For the text-containing cell, return its midpoint in (x, y) coordinate format. 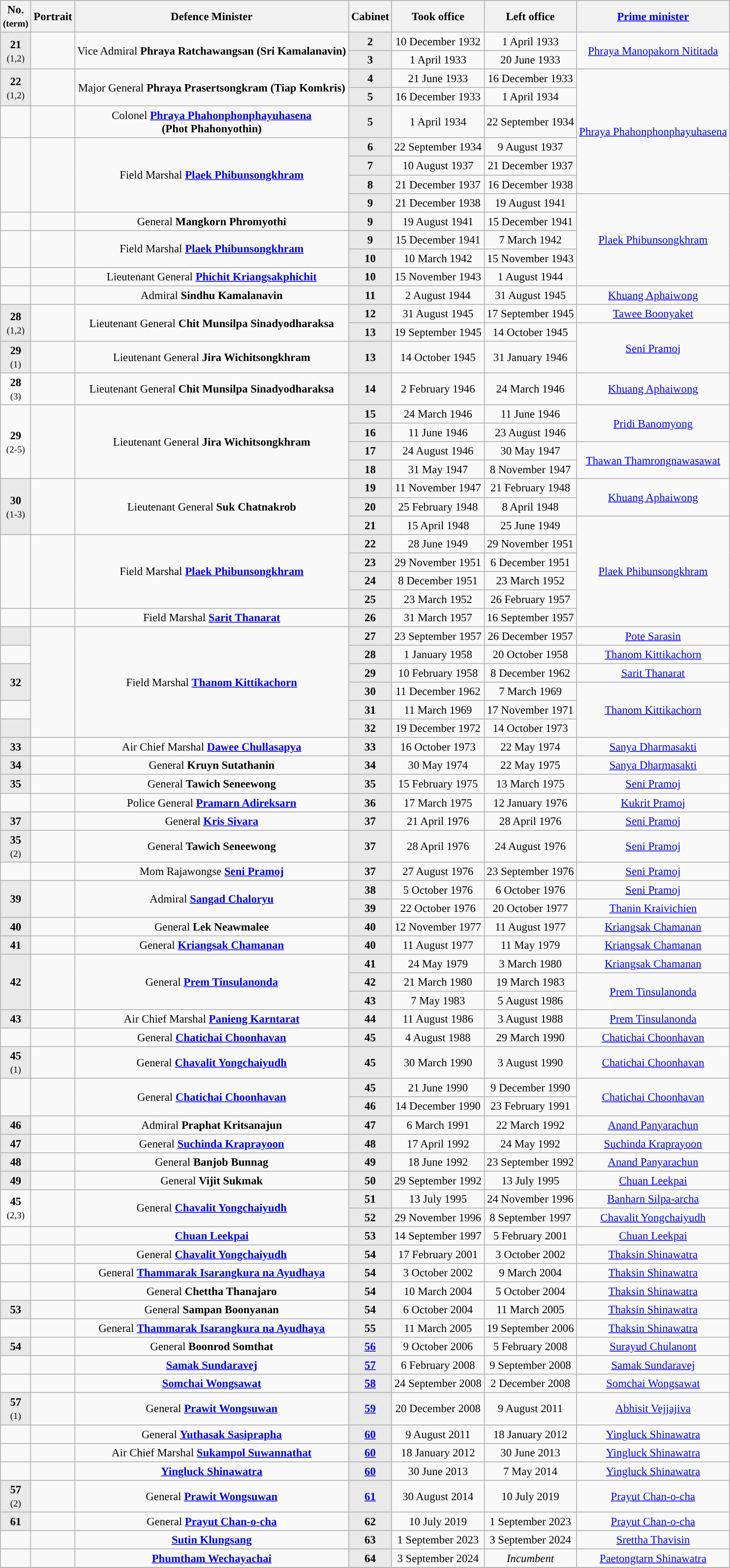
Field Marshal Sarit Thanarat (212, 618)
36 (370, 803)
Took office (438, 17)
General Prem Tinsulanonda (212, 982)
16 December 1938 (530, 184)
50 (370, 1180)
General Sampan Boonyanan (212, 1310)
24 (370, 581)
12 (370, 314)
2 December 2008 (530, 1384)
Field Marshal Thanom Kittikachorn (212, 682)
Portrait (53, 17)
64 (370, 1558)
13 March 1975 (530, 784)
15 (370, 414)
2 (370, 42)
General Kriangsak Chamanan (212, 945)
45(2,3) (16, 1208)
No.(term) (16, 17)
24 August 1976 (530, 846)
23 September 1992 (530, 1162)
Air Chief Marshal Dawee Chullasapya (212, 747)
38 (370, 890)
29(1) (16, 357)
Kukrit Pramoj (653, 803)
35(2) (16, 846)
8 December 1962 (530, 673)
10 December 1932 (438, 42)
17 (370, 451)
20 October 1977 (530, 908)
General Kris Sivara (212, 821)
21 December 1938 (438, 203)
8 (370, 184)
31 (370, 710)
31 May 1947 (438, 470)
6 (370, 147)
51 (370, 1199)
3 August 1988 (530, 1019)
General Banjob Bunnag (212, 1162)
21 March 1980 (438, 982)
6 February 2008 (438, 1365)
29 September 1992 (438, 1180)
19 December 1972 (438, 728)
29 March 1990 (530, 1038)
14 (370, 390)
30 March 1990 (438, 1062)
2 February 1946 (438, 390)
57 (370, 1365)
8 December 1951 (438, 581)
5 February 2001 (530, 1236)
General Yuthasak Sasiprapha (212, 1434)
Phraya Phahonphonphayuhasena (653, 132)
26 February 1957 (530, 599)
22 May 1975 (530, 766)
5 October 1976 (438, 890)
5 February 2008 (530, 1347)
11 December 1962 (438, 692)
27 August 1976 (438, 871)
19 March 1983 (530, 982)
14 October 1973 (530, 728)
General Mangkorn Phromyothi (212, 221)
11 November 1947 (438, 488)
25 (370, 599)
General Kruyn Sutathanin (212, 766)
21 (370, 525)
24 May 1992 (530, 1144)
16 (370, 433)
Pote Sarasin (653, 636)
20 December 2008 (438, 1409)
21 April 1976 (438, 821)
7 May 1983 (438, 1001)
Sarit Thanarat (653, 673)
22 (370, 543)
General Boonrod Somthat (212, 1347)
23 September 1976 (530, 871)
19 September 1945 (438, 332)
11 (370, 295)
56 (370, 1347)
Prime minister (653, 17)
20 October 1958 (530, 655)
Pridi Banomyong (653, 423)
18 (370, 470)
Thawan Thamrongnawasawat (653, 460)
25 June 1949 (530, 525)
2 August 1944 (438, 295)
28(1,2) (16, 323)
7 May 2014 (530, 1471)
Lieutenant General Suk Chatnakrob (212, 507)
22 May 1974 (530, 747)
30(1-3) (16, 507)
Air Chief Marshal Sukampol Suwannathat (212, 1452)
18 June 1992 (438, 1162)
21 June 1990 (438, 1088)
21(1,2) (16, 51)
17 April 1992 (438, 1144)
21 February 1948 (530, 488)
1 January 1958 (438, 655)
Suchinda Kraprayoon (653, 1144)
44 (370, 1019)
Admiral Sindhu Kamalanavin (212, 295)
29(2-5) (16, 442)
7 March 1942 (530, 240)
57 (1) (16, 1409)
63 (370, 1540)
Sutin Klungsang (212, 1540)
30 (370, 692)
6 October 1976 (530, 890)
Banharn Silpa-archa (653, 1199)
9 December 1990 (530, 1088)
30 August 2014 (438, 1496)
45(1) (16, 1062)
9 August 1937 (530, 147)
16 October 1973 (438, 747)
24 September 2008 (438, 1384)
7 (370, 166)
17 September 1945 (530, 314)
19 (370, 488)
20 June 1933 (530, 60)
Srettha Thavisin (653, 1540)
3 (370, 60)
28(3) (16, 390)
23 (370, 562)
16 September 1957 (530, 618)
4 August 1988 (438, 1038)
12 January 1976 (530, 803)
17 March 1975 (438, 803)
11 August 1986 (438, 1019)
Major General Phraya Prasertsongkram (Tiap Komkris) (212, 88)
19 September 2006 (530, 1328)
Lieutenant General Phichit Kriangsakphichit (212, 277)
Incumbent (530, 1558)
1 August 1944 (530, 277)
7 March 1969 (530, 692)
58 (370, 1384)
6 March 1991 (438, 1125)
Cabinet (370, 17)
22 October 1976 (438, 908)
30 May 1947 (530, 451)
62 (370, 1521)
55 (370, 1328)
10 March 1942 (438, 258)
Air Chief Marshal Panieng Karntarat (212, 1019)
22(1,2) (16, 88)
General Prayut Chan-o-cha (212, 1521)
9 October 2006 (438, 1347)
8 November 1947 (530, 470)
10 February 1958 (438, 673)
Police General Pramarn Adireksarn (212, 803)
Thanin Kraivichien (653, 908)
28 June 1949 (438, 543)
6 December 1951 (530, 562)
26 (370, 618)
24 August 1946 (438, 451)
8 September 1997 (530, 1217)
25 February 1948 (438, 507)
3 August 1990 (530, 1062)
23 February 1991 (530, 1107)
Abhisit Vejjajiva (653, 1409)
52 (370, 1217)
12 November 1977 (438, 927)
11 May 1979 (530, 945)
9 September 2008 (530, 1365)
Left office (530, 17)
9 March 2004 (530, 1273)
24 November 1996 (530, 1199)
23 September 1957 (438, 636)
11 March 1969 (438, 710)
59 (370, 1409)
Chavalit Yongchaiyudh (653, 1217)
Phraya Manopakorn Nititada (653, 51)
15 April 1948 (438, 525)
21 June 1933 (438, 79)
22 March 1992 (530, 1125)
Tawee Boonyaket (653, 314)
24 May 1979 (438, 964)
10 March 2004 (438, 1292)
6 October 2004 (438, 1310)
29 November 1996 (438, 1217)
5 October 2004 (530, 1292)
15 February 1975 (438, 784)
Paetongtarn Shinawatra (653, 1558)
Mom Rajawongse Seni Pramoj (212, 871)
20 (370, 507)
Colonel Phraya Phahonphonphayuhasena (Phot Phahonyothin) (212, 122)
General Suchinda Kraprayoon (212, 1144)
8 April 1948 (530, 507)
23 August 1946 (530, 433)
28 (370, 655)
Phumtham Wechayachai (212, 1558)
General Lek Neawmalee (212, 927)
Defence Minister (212, 17)
57 (2) (16, 1496)
31 January 1946 (530, 357)
Vice Admiral Phraya Ratchawangsan (Sri Kamalanavin) (212, 51)
26 December 1957 (530, 636)
5 August 1986 (530, 1001)
Admiral Praphat Kritsanajun (212, 1125)
14 December 1990 (438, 1107)
14 September 1997 (438, 1236)
Surayud Chulanont (653, 1347)
29 (370, 673)
Admiral Sangad Chaloryu (212, 899)
3 March 1980 (530, 964)
27 (370, 636)
General Chettha Thanajaro (212, 1292)
10 August 1937 (438, 166)
17 February 2001 (438, 1254)
General Vijit Sukmak (212, 1180)
4 (370, 79)
30 May 1974 (438, 766)
17 November 1971 (530, 710)
31 March 1957 (438, 618)
